Determine the [x, y] coordinate at the center of the cell enclosing the given text.  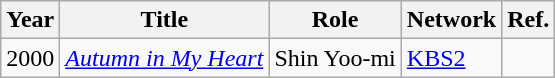
Year [30, 20]
Network [451, 20]
Title [164, 20]
Shin Yoo-mi [335, 58]
KBS2 [451, 58]
Ref. [528, 20]
Autumn in My Heart [164, 58]
Role [335, 20]
2000 [30, 58]
